Identify which cell holds the provided text, then report its (x, y) central coordinate. 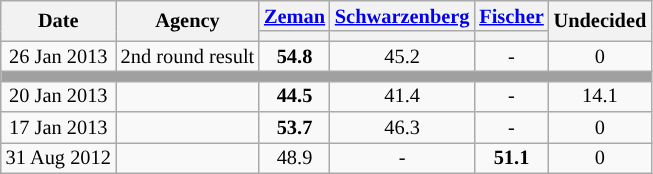
48.9 (294, 158)
17 Jan 2013 (58, 128)
51.1 (511, 158)
31 Aug 2012 (58, 158)
2nd round result (188, 56)
54.8 (294, 56)
Undecided (600, 20)
45.2 (402, 56)
26 Jan 2013 (58, 56)
14.1 (600, 96)
46.3 (402, 128)
Schwarzenberg (402, 16)
41.4 (402, 96)
20 Jan 2013 (58, 96)
44.5 (294, 96)
53.7 (294, 128)
Date (58, 20)
Zeman (294, 16)
Agency (188, 20)
Fischer (511, 16)
